From the cell containing the given text, extract its center point as (X, Y) coordinate. 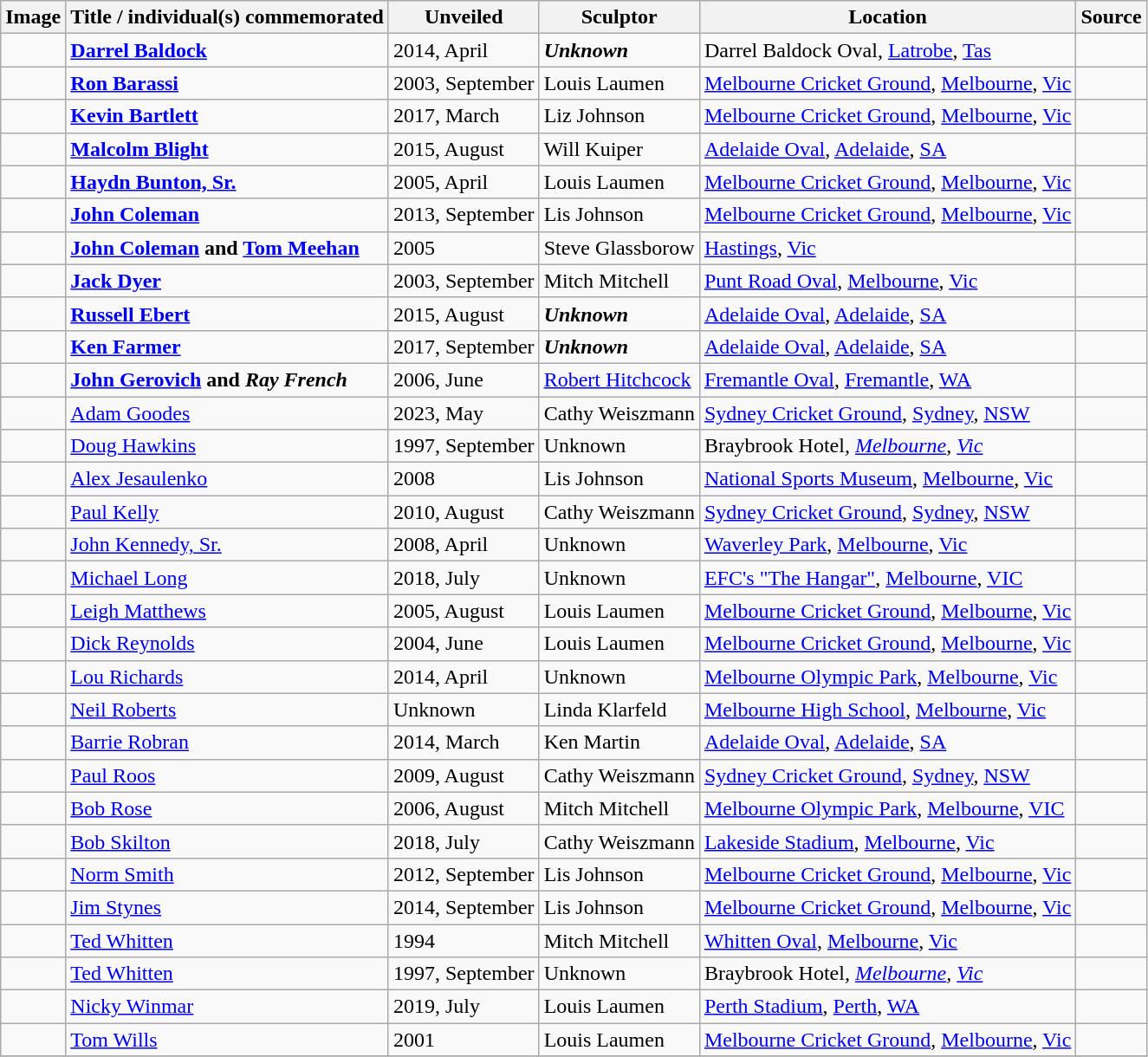
2008 (464, 479)
2017, September (464, 347)
Ron Barassi (227, 83)
Leigh Matthews (227, 611)
Robert Hitchcock (619, 379)
2005, August (464, 611)
Unveiled (464, 17)
Tom Wills (227, 1040)
Bob Rose (227, 808)
2005, April (464, 182)
Melbourne Olympic Park, Melbourne, VIC (887, 808)
John Gerovich and Ray French (227, 379)
National Sports Museum, Melbourne, Vic (887, 479)
Nicky Winmar (227, 1007)
2012, September (464, 874)
Linda Klarfeld (619, 710)
John Coleman (227, 215)
2013, September (464, 215)
Waverley Park, Melbourne, Vic (887, 545)
Liz Johnson (619, 116)
John Coleman and Tom Meehan (227, 248)
2023, May (464, 413)
Sculptor (619, 17)
2019, July (464, 1007)
Paul Kelly (227, 512)
Neil Roberts (227, 710)
2001 (464, 1040)
2014, September (464, 907)
Will Kuiper (619, 149)
Darrel Baldock (227, 50)
Fremantle Oval, Fremantle, WA (887, 379)
2014, March (464, 742)
Alex Jesaulenko (227, 479)
Lou Richards (227, 677)
Title / individual(s) commemorated (227, 17)
Russell Ebert (227, 314)
Perth Stadium, Perth, WA (887, 1007)
Barrie Robran (227, 742)
Dick Reynolds (227, 644)
2009, August (464, 775)
2006, June (464, 379)
Michael Long (227, 578)
Doug Hawkins (227, 446)
Darrel Baldock Oval, Latrobe, Tas (887, 50)
Lakeside Stadium, Melbourne, Vic (887, 841)
Location (887, 17)
Punt Road Oval, Melbourne, Vic (887, 281)
Melbourne Olympic Park, Melbourne, Vic (887, 677)
1994 (464, 940)
Adam Goodes (227, 413)
Source (1111, 17)
Bob Skilton (227, 841)
2008, April (464, 545)
Melbourne High School, Melbourne, Vic (887, 710)
Malcolm Blight (227, 149)
Steve Glassborow (619, 248)
Ken Farmer (227, 347)
Haydn Bunton, Sr. (227, 182)
Ken Martin (619, 742)
John Kennedy, Sr. (227, 545)
Kevin Bartlett (227, 116)
Hastings, Vic (887, 248)
2004, June (464, 644)
Norm Smith (227, 874)
2010, August (464, 512)
Paul Roos (227, 775)
EFC's "The Hangar", Melbourne, VIC (887, 578)
Jim Stynes (227, 907)
2005 (464, 248)
2006, August (464, 808)
Image (33, 17)
Jack Dyer (227, 281)
2017, March (464, 116)
Whitten Oval, Melbourne, Vic (887, 940)
